Output the [x, y] coordinate of the center of the cell containing the given text.  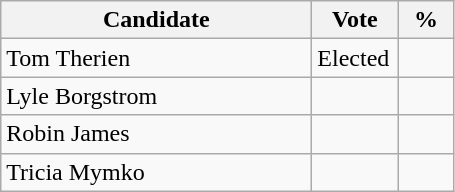
Robin James [156, 134]
Elected [355, 58]
Tricia Mymko [156, 172]
Tom Therien [156, 58]
Lyle Borgstrom [156, 96]
% [426, 20]
Candidate [156, 20]
Vote [355, 20]
